Locate the cell with the specified text and output its (x, y) center coordinate. 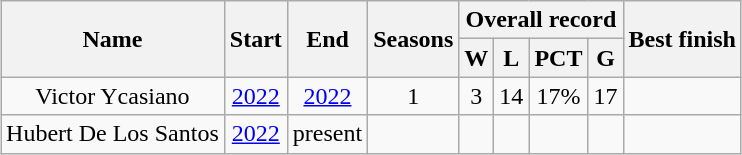
17% (558, 96)
Start (256, 39)
Best finish (682, 39)
W (476, 58)
Hubert De Los Santos (113, 134)
G (606, 58)
Name (113, 39)
Seasons (414, 39)
17 (606, 96)
Victor Ycasiano (113, 96)
present (327, 134)
L (512, 58)
Overall record (541, 20)
1 (414, 96)
3 (476, 96)
PCT (558, 58)
End (327, 39)
14 (512, 96)
